Return the [x, y] coordinate for the center point of the cell that contains the specified text.  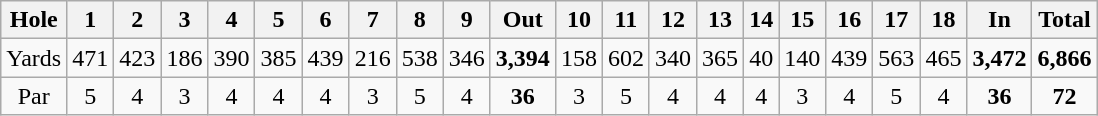
346 [466, 58]
465 [944, 58]
12 [672, 20]
563 [896, 58]
390 [232, 58]
340 [672, 58]
3,394 [522, 58]
In [1000, 20]
40 [762, 58]
2 [138, 20]
Yards [34, 58]
365 [720, 58]
6,866 [1064, 58]
Total [1064, 20]
1 [90, 20]
13 [720, 20]
15 [802, 20]
186 [184, 58]
6 [326, 20]
11 [626, 20]
216 [372, 58]
Out [522, 20]
158 [578, 58]
3,472 [1000, 58]
7 [372, 20]
Hole [34, 20]
72 [1064, 96]
18 [944, 20]
14 [762, 20]
17 [896, 20]
Par [34, 96]
10 [578, 20]
602 [626, 58]
538 [420, 58]
385 [278, 58]
8 [420, 20]
423 [138, 58]
471 [90, 58]
16 [850, 20]
9 [466, 20]
140 [802, 58]
